Extract the [x, y] coordinate from the center of the cell holding the provided text.  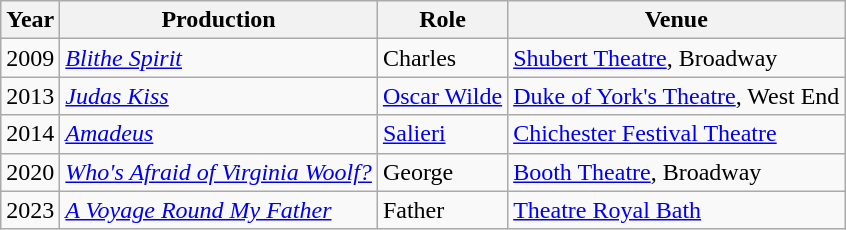
Shubert Theatre, Broadway [676, 58]
Booth Theatre, Broadway [676, 172]
Venue [676, 20]
George [442, 172]
Duke of York's Theatre, West End [676, 96]
2009 [30, 58]
Production [219, 20]
Oscar Wilde [442, 96]
2023 [30, 210]
Year [30, 20]
Judas Kiss [219, 96]
Chichester Festival Theatre [676, 134]
Salieri [442, 134]
2014 [30, 134]
2013 [30, 96]
Father [442, 210]
Blithe Spirit [219, 58]
A Voyage Round My Father [219, 210]
Charles [442, 58]
Who's Afraid of Virginia Woolf? [219, 172]
Amadeus [219, 134]
2020 [30, 172]
Role [442, 20]
Theatre Royal Bath [676, 210]
